Find where the given text appears and provide that cell's center as (x, y) coordinate. 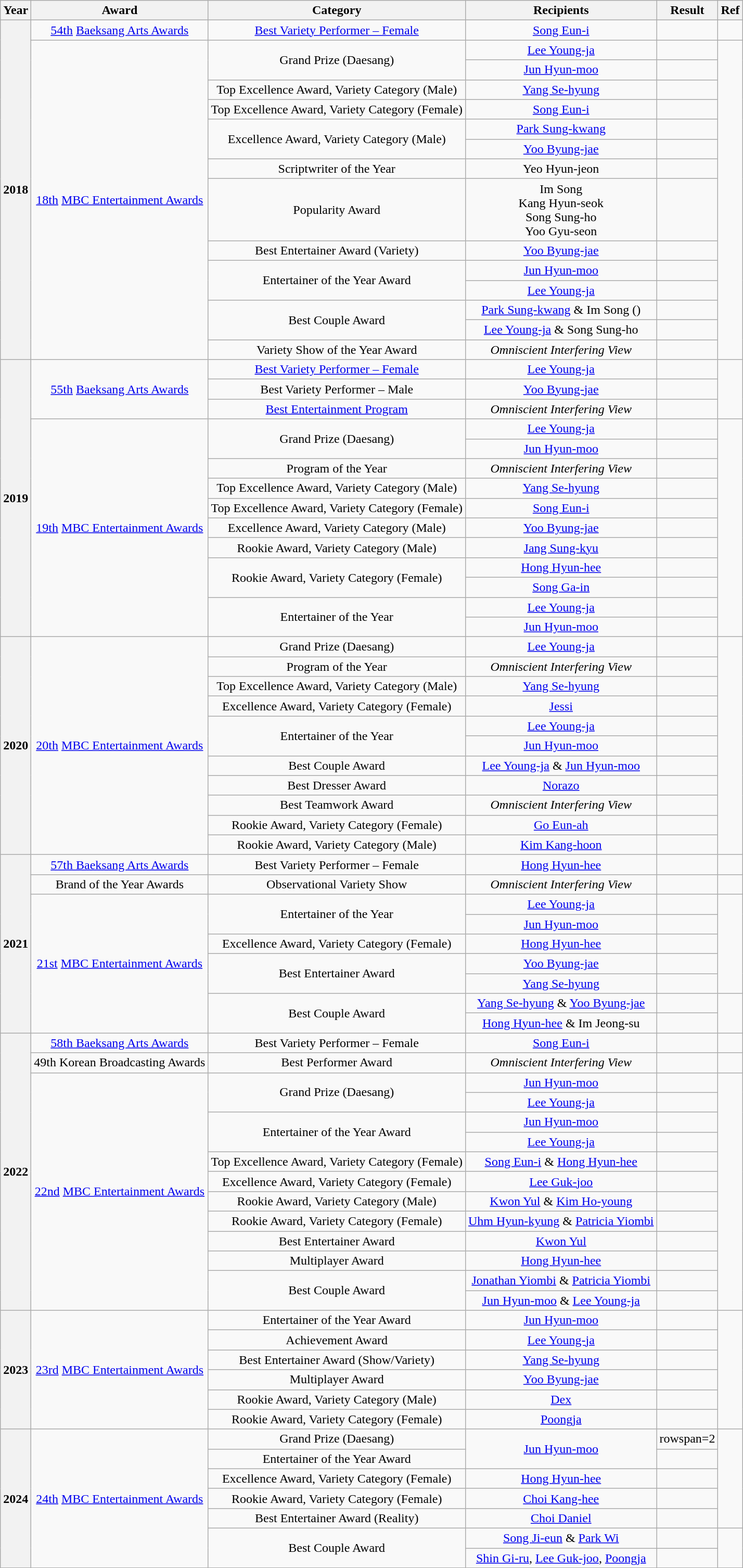
Best Entertainer Award (Show/Variety) (337, 1360)
2021 (16, 944)
2022 (16, 1172)
Park Sung-kwang (561, 129)
Kwon Yul (561, 1241)
Jang Sung-kyu (561, 547)
Jun Hyun-moo & Lee Young-ja (561, 1301)
Category (337, 10)
55th Baeksang Arts Awards (120, 389)
Park Sung-kwang & Im Song () (561, 310)
Hong Hyun-hee & Im Jeong-su (561, 1023)
Poongja (561, 1419)
Recipients (561, 10)
24th MBC Entertainment Awards (120, 1498)
Lee Young-ja & Song Sung-ho (561, 330)
Yang Se-hyung & Yoo Byung-jae (561, 1003)
rowspan=2 (687, 1439)
Kim Kang-hoon (561, 845)
2020 (16, 746)
Kwon Yul & Kim Ho-young (561, 1201)
Best Teamwork Award (337, 805)
Scriptwriter of the Year (337, 169)
Song Ga-in (561, 587)
Lee Guk-joo (561, 1181)
Best Performer Award (337, 1063)
20th MBC Entertainment Awards (120, 746)
Popularity Award (337, 209)
Variety Show of the Year Award (337, 350)
Award (120, 10)
23rd MBC Entertainment Awards (120, 1370)
54th Baeksang Arts Awards (120, 30)
2024 (16, 1498)
Choi Kang-hee (561, 1498)
Brand of the Year Awards (120, 884)
Best Variety Performer – Male (337, 389)
Lee Young-ja & Jun Hyun-moo (561, 766)
Song Eun-i & Hong Hyun-hee (561, 1162)
Achievement Award (337, 1340)
Best Entertainer Award (Reality) (337, 1518)
Best Dresser Award (337, 785)
19th MBC Entertainment Awards (120, 528)
Jonathan Yiombi & Patricia Yiombi (561, 1281)
Year (16, 10)
Yeo Hyun-jeon (561, 169)
Uhm Hyun-kyung & Patricia Yiombi (561, 1221)
Go Eun-ah (561, 825)
Im Song Kang Hyun-seok Song Sung-ho Yoo Gyu-seon (561, 209)
49th Korean Broadcasting Awards (120, 1063)
18th MBC Entertainment Awards (120, 200)
22nd MBC Entertainment Awards (120, 1192)
Choi Daniel (561, 1518)
2019 (16, 499)
2023 (16, 1370)
Ref (731, 10)
Song Ji-eun & Park Wi (561, 1538)
Dex (561, 1399)
57th Baeksang Arts Awards (120, 864)
21st MBC Entertainment Awards (120, 963)
Shin Gi-ru, Lee Guk-joo, Poongja (561, 1558)
58th Baeksang Arts Awards (120, 1043)
Norazo (561, 785)
Best Entertainment Program (337, 409)
Best Entertainer Award (Variety) (337, 250)
Observational Variety Show (337, 884)
Result (687, 10)
Jessi (561, 706)
2018 (16, 190)
